For the text-containing cell, return its midpoint in [x, y] coordinate format. 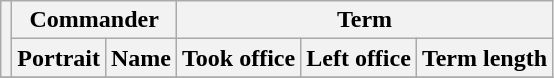
Took office [239, 58]
Name [140, 58]
Commander [94, 20]
Term length [484, 58]
Term [365, 20]
Portrait [59, 58]
Left office [359, 58]
